Capture the cell that displays the provided text and extract its [X, Y] central coordinate. 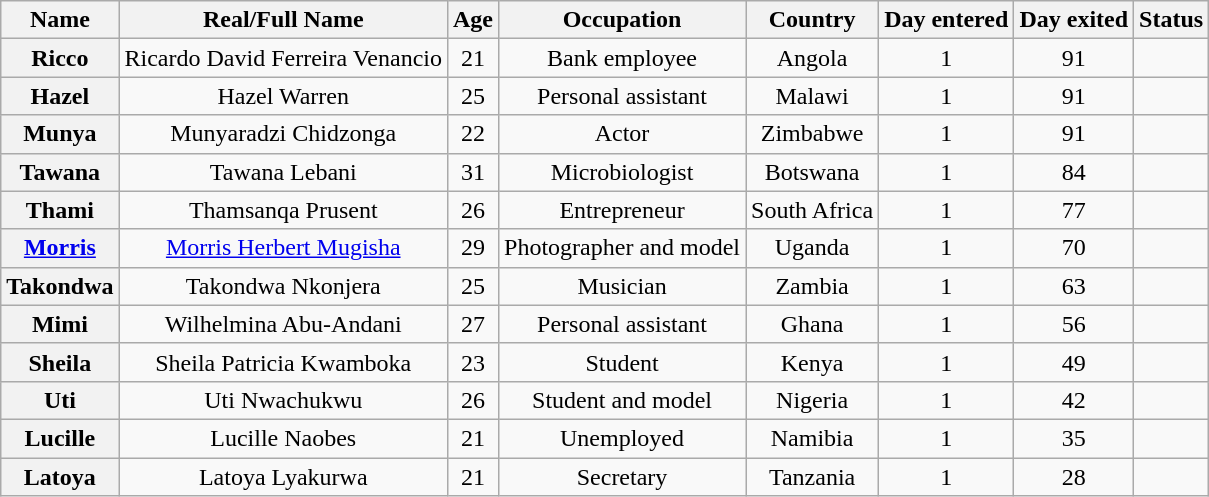
Thamsanqa Prusent [283, 210]
Mimi [60, 324]
Kenya [812, 362]
Tanzania [812, 477]
77 [1074, 210]
Angola [812, 58]
Lucille [60, 438]
35 [1074, 438]
Bank employee [622, 58]
Ricardo David Ferreira Venancio [283, 58]
Real/Full Name [283, 20]
Takondwa [60, 286]
22 [472, 134]
Photographer and model [622, 248]
Student and model [622, 400]
Musician [622, 286]
Unemployed [622, 438]
South Africa [812, 210]
Thami [60, 210]
70 [1074, 248]
Ghana [812, 324]
Occupation [622, 20]
Morris Herbert Mugisha [283, 248]
Morris [60, 248]
Nigeria [812, 400]
84 [1074, 172]
Tawana Lebani [283, 172]
Zimbabwe [812, 134]
63 [1074, 286]
Hazel [60, 96]
Wilhelmina Abu-Andani [283, 324]
Latoya Lyakurwa [283, 477]
56 [1074, 324]
31 [472, 172]
Namibia [812, 438]
29 [472, 248]
Zambia [812, 286]
Age [472, 20]
Status [1172, 20]
Country [812, 20]
Uganda [812, 248]
Secretary [622, 477]
23 [472, 362]
Sheila Patricia Kwamboka [283, 362]
Day exited [1074, 20]
Uti Nwachukwu [283, 400]
Name [60, 20]
42 [1074, 400]
49 [1074, 362]
Botswana [812, 172]
Day entered [946, 20]
Lucille Naobes [283, 438]
Hazel Warren [283, 96]
Takondwa Nkonjera [283, 286]
Munyaradzi Chidzonga [283, 134]
Munya [60, 134]
Entrepreneur [622, 210]
Microbiologist [622, 172]
Malawi [812, 96]
Sheila [60, 362]
Uti [60, 400]
Ricco [60, 58]
Tawana [60, 172]
Actor [622, 134]
28 [1074, 477]
27 [472, 324]
Student [622, 362]
Latoya [60, 477]
